Pinpoint the cell where the given text exists, returning its [x, y] midpoint coordinate. 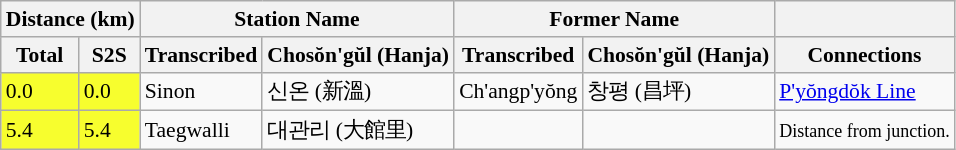
창평 (昌坪) [678, 92]
Former Name [614, 19]
Distance (km) [70, 19]
Connections [864, 55]
신온 (新溫) [358, 92]
Ch'angp'yŏng [518, 92]
Station Name [297, 19]
Distance from junction. [864, 130]
대관리 (大館里) [358, 130]
S2S [110, 55]
Total [40, 55]
P'yŏngdŏk Line [864, 92]
Sinon [201, 92]
Taegwalli [201, 130]
